Extract the (x, y) coordinate from the center of the cell holding the provided text.  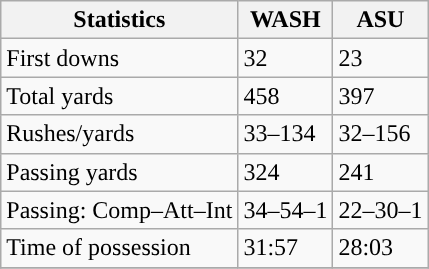
324 (286, 172)
Statistics (120, 20)
Passing: Comp–Att–Int (120, 210)
Time of possession (120, 248)
34–54–1 (286, 210)
23 (380, 58)
Rushes/yards (120, 134)
WASH (286, 20)
28:03 (380, 248)
32–156 (380, 134)
458 (286, 96)
Total yards (120, 96)
22–30–1 (380, 210)
First downs (120, 58)
33–134 (286, 134)
241 (380, 172)
Passing yards (120, 172)
ASU (380, 20)
31:57 (286, 248)
397 (380, 96)
32 (286, 58)
